Search for the cell housing the specified text and yield its (X, Y) center coordinate. 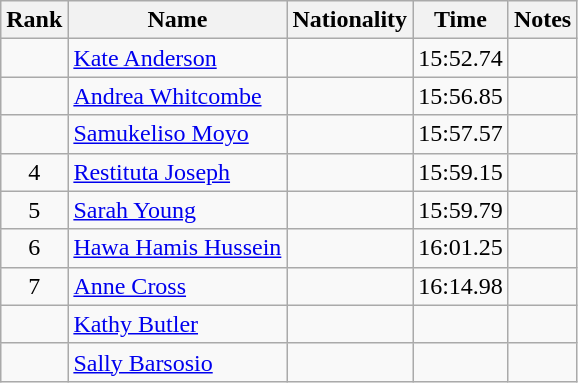
7 (34, 286)
Andrea Whitcombe (178, 96)
Kathy Butler (178, 324)
15:59.15 (461, 172)
Name (178, 20)
Samukeliso Moyo (178, 134)
6 (34, 248)
15:57.57 (461, 134)
Rank (34, 20)
Kate Anderson (178, 58)
Hawa Hamis Hussein (178, 248)
15:56.85 (461, 96)
15:59.79 (461, 210)
Notes (542, 20)
15:52.74 (461, 58)
Time (461, 20)
Sally Barsosio (178, 362)
Nationality (350, 20)
Anne Cross (178, 286)
16:14.98 (461, 286)
Restituta Joseph (178, 172)
5 (34, 210)
4 (34, 172)
16:01.25 (461, 248)
Sarah Young (178, 210)
